Return the [x, y] coordinate for the center point of the cell that contains the specified text.  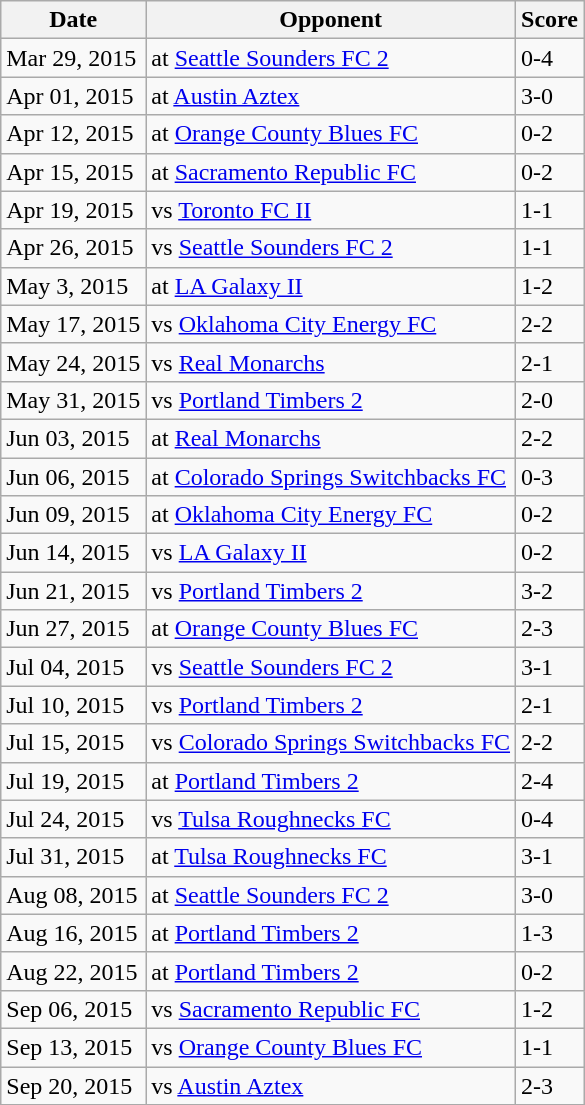
Opponent [331, 20]
0-3 [550, 477]
Jul 31, 2015 [74, 857]
Jul 15, 2015 [74, 743]
vs Toronto FC II [331, 210]
vs Tulsa Roughnecks FC [331, 819]
vs Orange County Blues FC [331, 1047]
Jul 10, 2015 [74, 705]
2-0 [550, 400]
Sep 13, 2015 [74, 1047]
3-2 [550, 591]
vs Austin Aztex [331, 1085]
Jul 04, 2015 [74, 667]
Score [550, 20]
Apr 15, 2015 [74, 172]
Apr 12, 2015 [74, 134]
at Tulsa Roughnecks FC [331, 857]
at Real Monarchs [331, 438]
Sep 20, 2015 [74, 1085]
Apr 19, 2015 [74, 210]
at Sacramento Republic FC [331, 172]
at LA Galaxy II [331, 286]
at Oklahoma City Energy FC [331, 515]
vs Sacramento Republic FC [331, 1009]
1-3 [550, 933]
May 3, 2015 [74, 286]
vs Real Monarchs [331, 362]
vs Colorado Springs Switchbacks FC [331, 743]
Jun 21, 2015 [74, 591]
2-4 [550, 781]
Sep 06, 2015 [74, 1009]
May 31, 2015 [74, 400]
Mar 29, 2015 [74, 58]
Jul 19, 2015 [74, 781]
May 17, 2015 [74, 324]
Apr 26, 2015 [74, 248]
Jun 14, 2015 [74, 553]
Jun 09, 2015 [74, 515]
Date [74, 20]
Jul 24, 2015 [74, 819]
vs Oklahoma City Energy FC [331, 324]
Jun 06, 2015 [74, 477]
Jun 27, 2015 [74, 629]
vs LA Galaxy II [331, 553]
Apr 01, 2015 [74, 96]
May 24, 2015 [74, 362]
at Colorado Springs Switchbacks FC [331, 477]
Aug 16, 2015 [74, 933]
Jun 03, 2015 [74, 438]
at Austin Aztex [331, 96]
Aug 08, 2015 [74, 895]
Aug 22, 2015 [74, 971]
